Return (X, Y) of the center of cell containing provided text 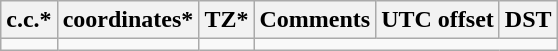
TZ* (226, 20)
DST (528, 20)
coordinates* (128, 20)
UTC offset (438, 20)
c.c.* (29, 20)
Comments (315, 20)
